Locate the cell with the specified text and output its [x, y] center coordinate. 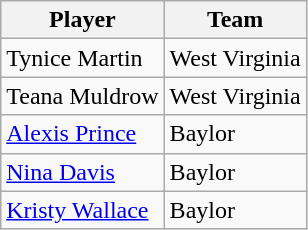
Player [82, 20]
Nina Davis [82, 172]
Alexis Prince [82, 134]
Kristy Wallace [82, 210]
Tynice Martin [82, 58]
Team [235, 20]
Teana Muldrow [82, 96]
